For the text-containing cell, return its midpoint in [x, y] coordinate format. 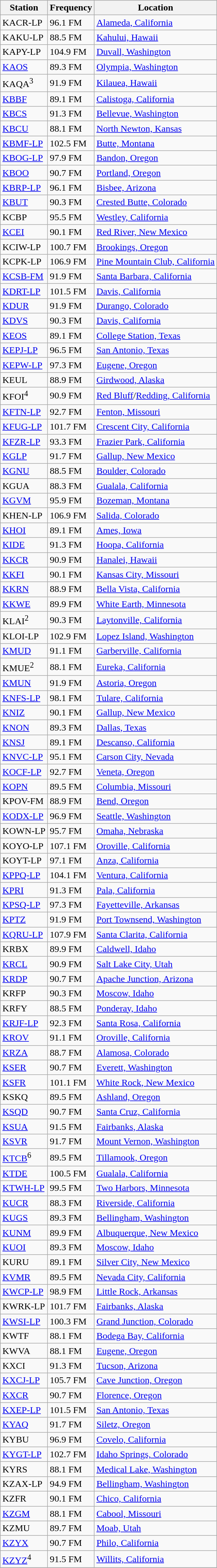
102.9 FM [71, 636]
KNIZ [24, 713]
KCSB-FM [24, 276]
Pine Mountain Club, California [156, 261]
Bodega Bay, California [156, 1336]
Medical Lake, Washington [156, 1469]
104.1 FM [71, 875]
Astoria, Oregon [156, 683]
KFZR-LP [24, 442]
KZYZ4 [24, 1559]
Hanalei, Hawaii [156, 560]
KRBX [24, 949]
KCBP [24, 217]
Crescent City, California [156, 426]
KFOI4 [24, 396]
KAKU-LP [24, 37]
Girdwood, Alaska [156, 380]
Bozeman, Montana [156, 501]
Duvall, Washington [156, 52]
College Station, Texas [156, 336]
KZFR [24, 1498]
Idaho Springs, Colorado [156, 1454]
Omaha, Nebraska [156, 831]
Alameda, California [156, 23]
KWVA [24, 1351]
KPRI [24, 890]
Butte, Montana [156, 143]
Caldwell, Idaho [156, 949]
KZMU [24, 1528]
Carson City, Nevada [156, 757]
100.7 FM [71, 247]
KZGM [24, 1514]
KZYX [24, 1543]
KOCF-LP [24, 772]
Apache Junction, Arizona [156, 979]
KBOG-LP [24, 158]
Bend, Oregon [156, 801]
KBCU [24, 129]
Fayetteville, Arkansas [156, 905]
89.7 FM [71, 1528]
KSQD [24, 1112]
KRDP [24, 979]
93.3 FM [71, 442]
Moab, Utah [156, 1528]
Kilauea, Hawaii [156, 83]
Fenton, Missouri [156, 412]
KBRP-LP [24, 188]
KOYT-LP [24, 860]
Ashland, Oregon [156, 1097]
Riverside, California [156, 1203]
KEUL [24, 380]
KFTN-LP [24, 412]
Philo, California [156, 1543]
Chico, California [156, 1498]
KDUR [24, 306]
KNSJ [24, 742]
99.5 FM [71, 1188]
102.7 FM [71, 1454]
KWRK-LP [24, 1307]
96.5 FM [71, 350]
KZAX-LP [24, 1484]
KOYO-LP [24, 846]
Seattle, Washington [156, 816]
North Newton, Kansas [156, 129]
KEOS [24, 336]
KUGS [24, 1218]
Santa Barbara, California [156, 276]
KUNM [24, 1232]
KXEP-LP [24, 1410]
KURU [24, 1262]
KRFP [24, 994]
Portland, Oregon [156, 173]
KRFY [24, 1008]
KOWN-LP [24, 831]
Cave Junction, Oregon [156, 1380]
Bandon, Oregon [156, 158]
Eureka, California [156, 667]
KOPN [24, 787]
Two Harbors, Minnesota [156, 1188]
KYRS [24, 1469]
KNFS-LP [24, 698]
KLOI-LP [24, 636]
KRCL [24, 964]
98.9 FM [71, 1292]
KHOI [24, 530]
KFUG-LP [24, 426]
KYBU [24, 1439]
Frazier Park, California [156, 442]
Westley, California [156, 217]
KDRT-LP [24, 291]
KRJF-LP [24, 1023]
KSER [24, 1067]
KPTZ [24, 920]
Bisbee, Arizona [156, 188]
Covelo, California [156, 1439]
Red Bluff/Redding, California [156, 396]
101.1 FM [71, 1082]
Garberville, California [156, 651]
102.5 FM [71, 143]
KAOS [24, 67]
Bella Vista, California [156, 589]
KWSI-LP [24, 1321]
Salida, Colorado [156, 515]
Olympia, Washington [156, 67]
KRZA [24, 1053]
Kahului, Hawaii [156, 37]
Anza, California [156, 860]
97.9 FM [71, 158]
KTCB6 [24, 1157]
KCPK-LP [24, 261]
Alamosa, Colorado [156, 1053]
Tillamook, Oregon [156, 1157]
Santa Cruz, California [156, 1112]
Frequency [71, 8]
KAPY-LP [24, 52]
KSKQ [24, 1097]
94.9 FM [71, 1484]
Grand Junction, Colorado [156, 1321]
KMUD [24, 651]
KBUT [24, 202]
Tucson, Arizona [156, 1366]
KCEI [24, 232]
Crested Butte, Colorado [156, 202]
Port Townsend, Washington [156, 920]
Everett, Washington [156, 1067]
Descanso, California [156, 742]
Dallas, Texas [156, 727]
Salt Lake City, Utah [156, 964]
Durango, Colorado [156, 306]
KEPJ-LP [24, 350]
KROV [24, 1038]
KMUN [24, 683]
Ames, Iowa [156, 530]
Boulder, Colorado [156, 471]
KSVR [24, 1141]
Ventura, California [156, 875]
KPPQ-LP [24, 875]
KYGT-LP [24, 1454]
KACR-LP [24, 23]
KBOO [24, 173]
Cabool, Missouri [156, 1514]
KSUA [24, 1126]
Little Rock, Arkansas [156, 1292]
KHEN-LP [24, 515]
Laytonville, California [156, 620]
Tulare, California [156, 698]
Nevada City, California [156, 1277]
88.7 FM [71, 1053]
95.9 FM [71, 501]
92.3 FM [71, 1023]
KTDE [24, 1173]
KEPW-LP [24, 365]
97.1 FM [71, 860]
KUCR [24, 1203]
KQRU-LP [24, 935]
104.9 FM [71, 52]
KGVM [24, 501]
KLAI2 [24, 620]
White Earth, Minnesota [156, 604]
KYAQ [24, 1425]
Santa Rosa, California [156, 1023]
KXCJ-LP [24, 1380]
KBMF-LP [24, 143]
KXCI [24, 1366]
KGUA [24, 486]
KBBF [24, 99]
107.9 FM [71, 935]
KIDE [24, 545]
Lopez Island, Washington [156, 636]
KNON [24, 727]
KKCR [24, 560]
KTWH-LP [24, 1188]
100.5 FM [71, 1173]
Mount Vernon, Washington [156, 1141]
KPOV-FM [24, 801]
White Rock, New Mexico [156, 1082]
KKWE [24, 604]
KKRN [24, 589]
Willits, California [156, 1559]
Hoopa, California [156, 545]
KBCS [24, 114]
Albuquerque, New Mexico [156, 1232]
KGNU [24, 471]
100.3 FM [71, 1321]
107.1 FM [71, 846]
KWTF [24, 1336]
Bellevue, Washington [156, 114]
Brookings, Oregon [156, 247]
Santa Clarita, California [156, 935]
KUOI [24, 1247]
105.7 FM [71, 1380]
Florence, Oregon [156, 1395]
KXCR [24, 1395]
Red River, New Mexico [156, 232]
KAQA3 [24, 83]
KGLP [24, 456]
KCIW-LP [24, 247]
KSFR [24, 1082]
KKFI [24, 574]
KNVC-LP [24, 757]
98.1 FM [71, 698]
Pala, California [156, 890]
KWCP-LP [24, 1292]
KDVS [24, 321]
Location [156, 8]
Siletz, Oregon [156, 1425]
Kansas City, Missouri [156, 574]
Station [24, 8]
KVMR [24, 1277]
Ponderay, Idaho [156, 1008]
Veneta, Oregon [156, 772]
KODX-LP [24, 816]
Columbia, Missouri [156, 787]
KMUE2 [24, 667]
95.5 FM [71, 217]
Calistoga, California [156, 99]
95.7 FM [71, 831]
Silver City, New Mexico [156, 1262]
95.1 FM [71, 757]
KPSQ-LP [24, 905]
